Scan for the cell matching the given text and deliver its [X, Y] coordinate at center. 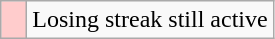
Losing streak still active [150, 20]
